Search for the cell housing the specified text and yield its (x, y) center coordinate. 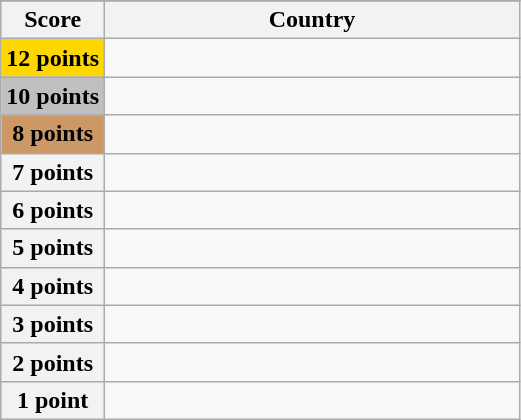
2 points (53, 362)
12 points (53, 58)
4 points (53, 286)
5 points (53, 248)
7 points (53, 172)
Score (53, 20)
3 points (53, 324)
6 points (53, 210)
10 points (53, 96)
1 point (53, 400)
8 points (53, 134)
Country (312, 20)
